Pinpoint the cell where the given text exists, returning its [x, y] midpoint coordinate. 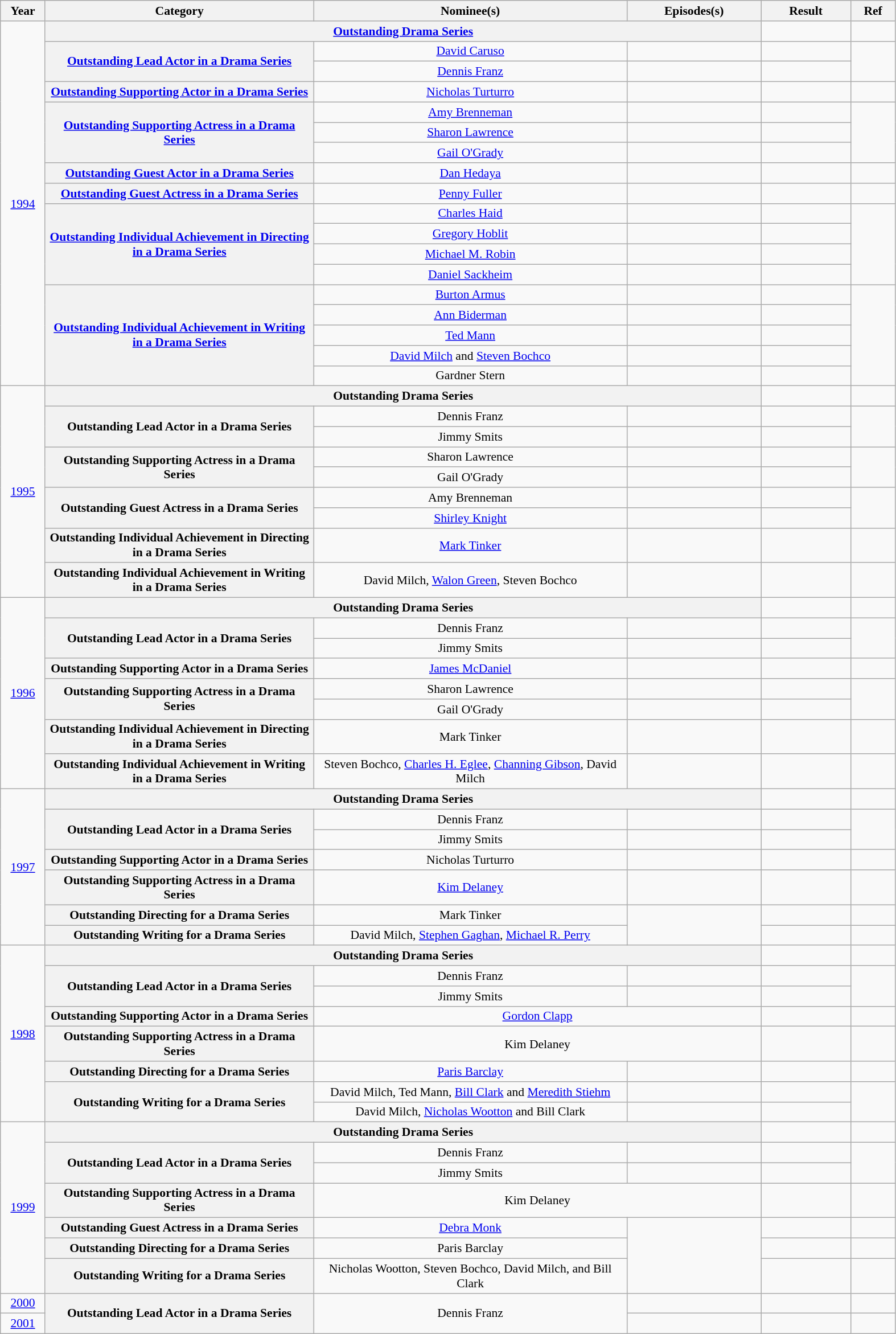
Daniel Sackheim [470, 274]
Gregory Hoblit [470, 234]
Shirley Knight [470, 518]
Result [806, 11]
David Milch, Walon Green, Steven Bochco [470, 581]
Steven Bochco, Charles H. Eglee, Channing Gibson, David Milch [470, 772]
2001 [23, 1324]
David Milch, Ted Mann, Bill Clark and Meredith Stiehm [470, 1092]
Nicholas Wootton, Steven Bochco, David Milch, and Bill Clark [470, 1275]
Episodes(s) [694, 11]
1996 [23, 693]
David Milch, Stephen Gaghan, Michael R. Perry [470, 935]
Charles Haid [470, 214]
Debra Monk [470, 1228]
Burton Armus [470, 295]
Category [179, 11]
James McDaniel [470, 669]
Dan Hedaya [470, 173]
Outstanding Guest Actor in a Drama Series [179, 173]
Ted Mann [470, 335]
1997 [23, 868]
Gardner Stern [470, 376]
2000 [23, 1303]
Gordon Clapp [537, 1016]
1998 [23, 1034]
1995 [23, 492]
Michael M. Robin [470, 255]
Penny Fuller [470, 194]
Nominee(s) [470, 11]
Ref [873, 11]
David Caruso [470, 51]
1994 [23, 204]
David Milch, Nicholas Wootton and Bill Clark [470, 1112]
1999 [23, 1208]
Ann Biderman [470, 315]
Year [23, 11]
David Milch and Steven Bochco [470, 356]
